Pinpoint the cell where the given text exists, returning its (x, y) midpoint coordinate. 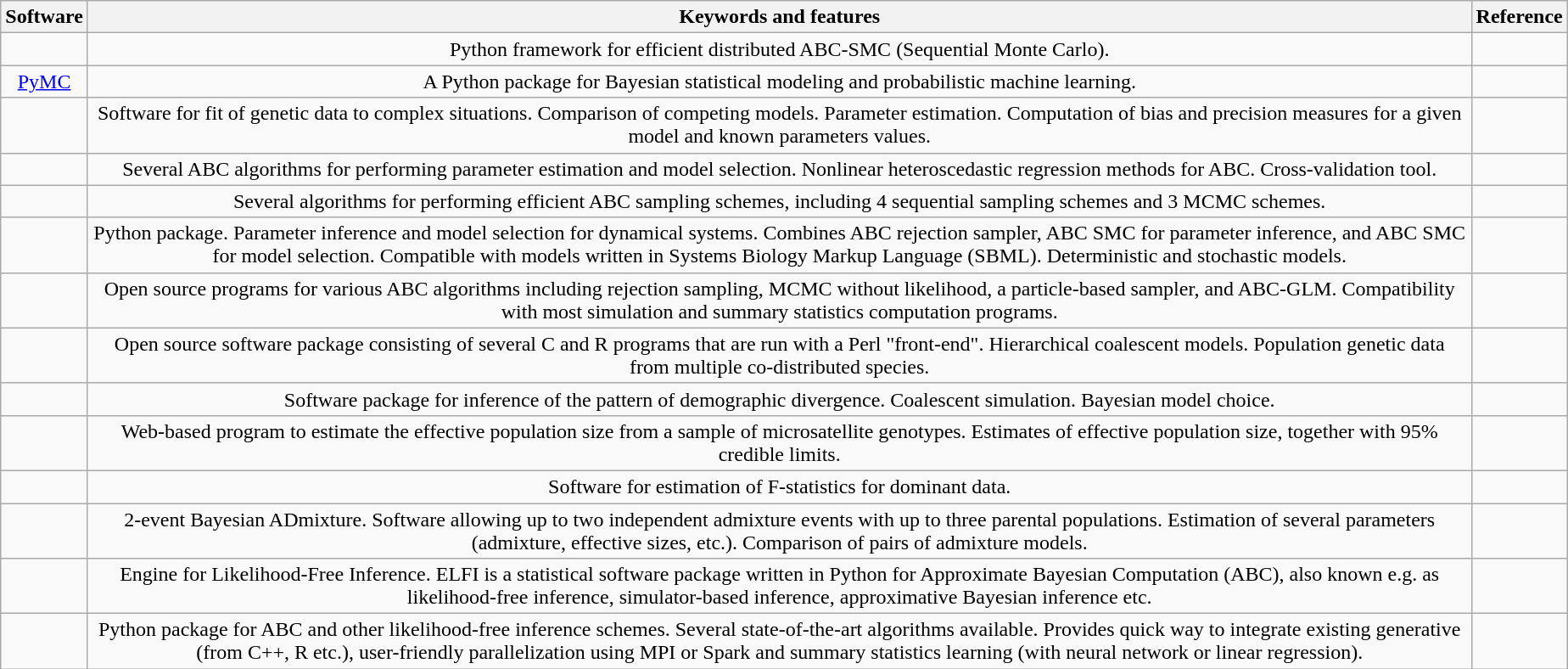
Software (44, 17)
Software package for inference of the pattern of demographic divergence. Coalescent simulation. Bayesian model choice. (779, 399)
Keywords and features (779, 17)
PyMC (44, 82)
Python framework for efficient distributed ABC-SMC (Sequential Monte Carlo). (779, 49)
Software for estimation of F-statistics for dominant data. (779, 486)
A Python package for Bayesian statistical modeling and probabilistic machine learning. (779, 82)
Several algorithms for performing efficient ABC sampling schemes, including 4 sequential sampling schemes and 3 MCMC schemes. (779, 201)
Reference (1519, 17)
